Capture the cell that displays the provided text and extract its [x, y] central coordinate. 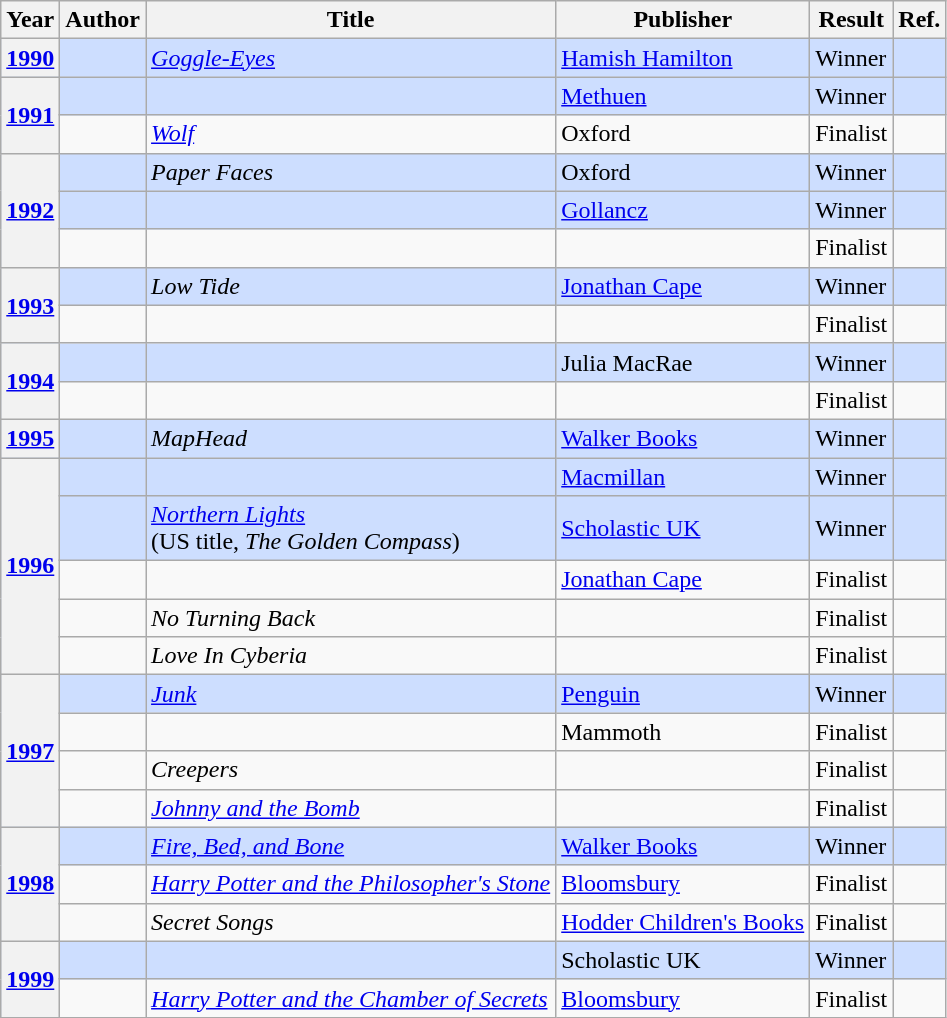
1996 [30, 566]
Johnny and the Bomb [351, 808]
1991 [30, 115]
Junk [351, 694]
Title [351, 20]
Macmillan [683, 477]
Penguin [683, 694]
Northern Lights(US title, The Golden Compass) [351, 528]
Creepers [351, 770]
1999 [30, 979]
Harry Potter and the Philosopher's Stone [351, 884]
Fire, Bed, and Bone [351, 846]
Mammoth [683, 732]
Publisher [683, 20]
Hamish Hamilton [683, 58]
Year [30, 20]
Methuen [683, 96]
Result [852, 20]
1997 [30, 751]
Paper Faces [351, 172]
Secret Songs [351, 922]
1998 [30, 884]
Harry Potter and the Chamber of Secrets [351, 998]
Wolf [351, 134]
1992 [30, 210]
1995 [30, 438]
Hodder Children's Books [683, 922]
No Turning Back [351, 618]
Love In Cyberia [351, 656]
1994 [30, 381]
Julia MacRae [683, 362]
Author [103, 20]
Ref. [920, 20]
MapHead [351, 438]
1990 [30, 58]
Gollancz [683, 210]
Low Tide [351, 286]
Goggle-Eyes [351, 58]
1993 [30, 305]
